Return (X, Y) of the center of cell containing provided text 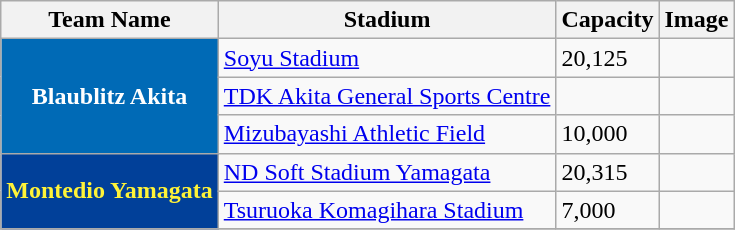
Blaublitz Akita (110, 96)
Image (696, 20)
7,000 (608, 210)
ND Soft Stadium Yamagata (387, 172)
TDK Akita General Sports Centre (387, 96)
20,315 (608, 172)
10,000 (608, 134)
Team Name (110, 20)
20,125 (608, 58)
Capacity (608, 20)
Tsuruoka Komagihara Stadium (387, 210)
Stadium (387, 20)
Mizubayashi Athletic Field (387, 134)
Soyu Stadium (387, 58)
Montedio Yamagata (110, 191)
